For the text-containing cell, return its midpoint in (x, y) coordinate format. 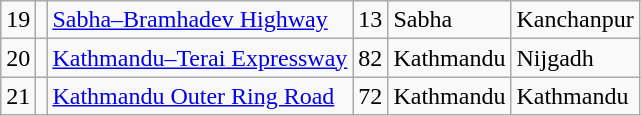
82 (370, 58)
72 (370, 96)
20 (18, 58)
19 (18, 20)
13 (370, 20)
Kanchanpur (575, 20)
Kathmandu Outer Ring Road (200, 96)
Kathmandu–Terai Expressway (200, 58)
Sabha (450, 20)
Nijgadh (575, 58)
21 (18, 96)
Sabha–Bramhadev Highway (200, 20)
